Detect which cell encompasses the target text, then output its (X, Y) center coordinate. 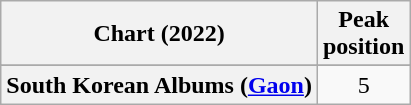
Peakposition (363, 34)
Chart (2022) (160, 34)
South Korean Albums (Gaon) (160, 85)
5 (363, 85)
